Output the (X, Y) coordinate of the center of the cell containing the given text.  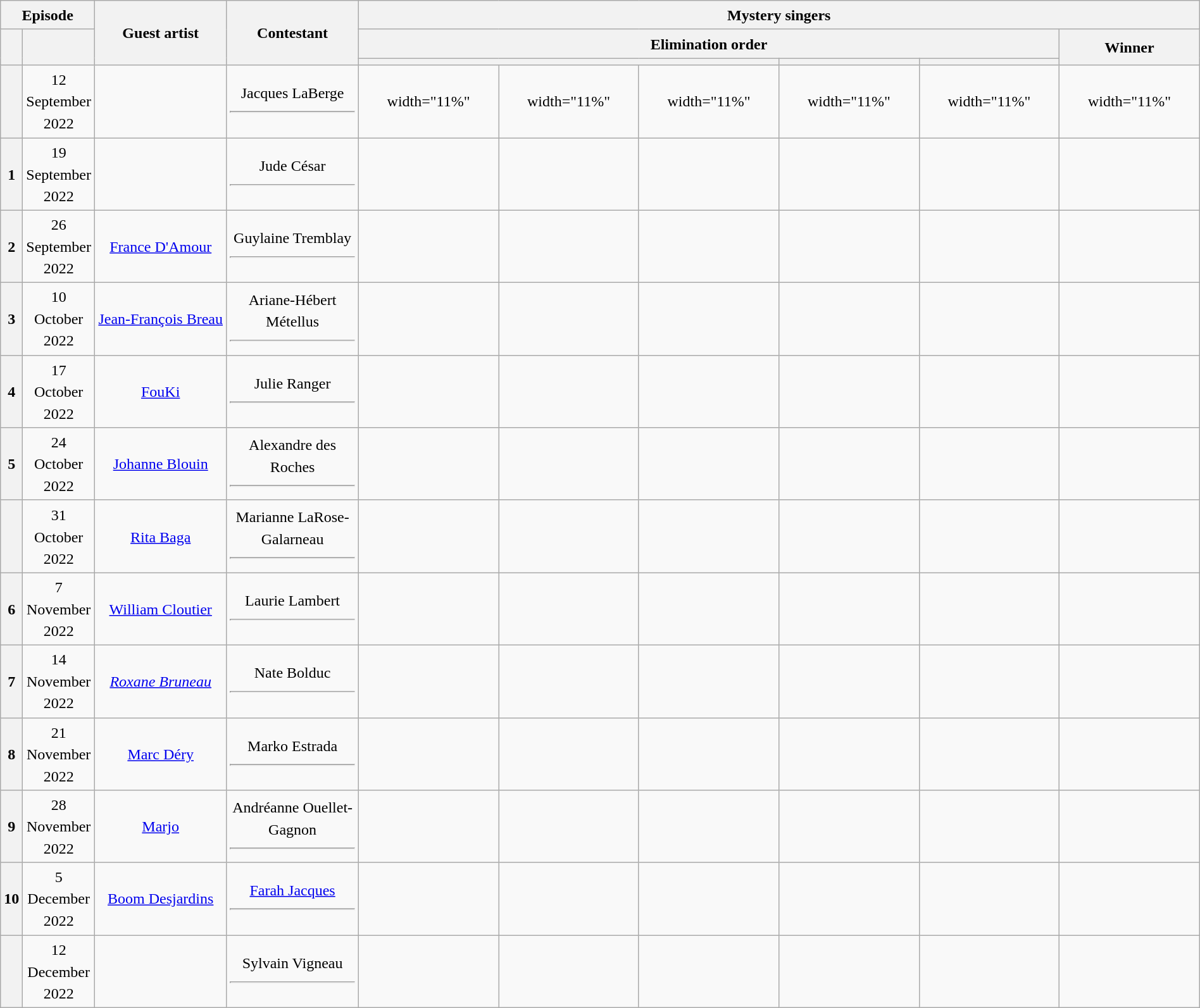
Farah Jacques (292, 899)
Andréanne Ouellet-Gagnon (292, 826)
Boom Desjardins (161, 899)
Winner (1130, 47)
Mystery singers (778, 15)
Roxane Bruneau (161, 681)
France D'Amour (161, 247)
Laurie Lambert (292, 609)
4 (11, 391)
9 (11, 826)
Contestant (292, 33)
7 November 2022 (59, 609)
24 October 2022 (59, 464)
7 (11, 681)
Alexandre des Roches (292, 464)
1 (11, 175)
Marianne LaRose-Galarneau (292, 537)
Guest artist (161, 33)
Rita Baga (161, 537)
5 (11, 464)
Sylvain Vigneau (292, 972)
3 (11, 319)
Nate Bolduc (292, 681)
8 (11, 754)
FouKi (161, 391)
Episode (48, 15)
Johanne Blouin (161, 464)
William Cloutier (161, 609)
Jacques LaBerge (292, 101)
10 October 2022 (59, 319)
17 October 2022 (59, 391)
Jude César (292, 175)
12 September 2022 (59, 101)
31 October 2022 (59, 537)
Marc Déry (161, 754)
Ariane-Hébert Métellus (292, 319)
5 December 2022 (59, 899)
Guylaine Tremblay (292, 247)
6 (11, 609)
28 November 2022 (59, 826)
19 September 2022 (59, 175)
14 November 2022 (59, 681)
Jean-François Breau (161, 319)
21 November 2022 (59, 754)
10 (11, 899)
26 September 2022 (59, 247)
2 (11, 247)
Julie Ranger (292, 391)
Marjo (161, 826)
12 December 2022 (59, 972)
Marko Estrada (292, 754)
Elimination order (709, 44)
